Capture the cell that displays the provided text and extract its [X, Y] central coordinate. 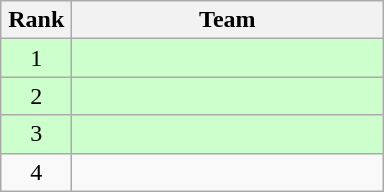
1 [36, 58]
Team [228, 20]
Rank [36, 20]
4 [36, 172]
3 [36, 134]
2 [36, 96]
